Scan for the cell matching the given text and deliver its (X, Y) coordinate at center. 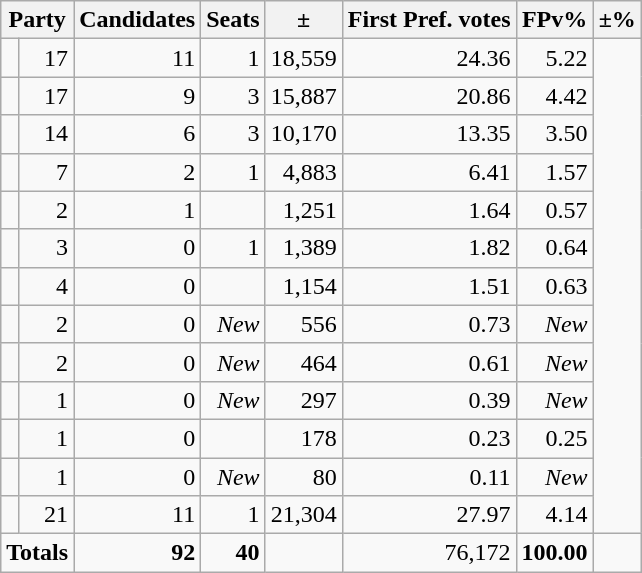
4,883 (304, 172)
15,887 (304, 96)
3.50 (554, 134)
1,154 (304, 286)
First Pref. votes (429, 20)
7 (46, 172)
27.97 (429, 515)
0.61 (429, 362)
21,304 (304, 515)
Totals (38, 553)
24.36 (429, 58)
±% (617, 20)
92 (138, 553)
4.14 (554, 515)
1.57 (554, 172)
0.25 (554, 438)
14 (46, 134)
5.22 (554, 58)
0.73 (429, 324)
13.35 (429, 134)
10,170 (304, 134)
FPv% (554, 20)
76,172 (429, 553)
± (304, 20)
20.86 (429, 96)
0.64 (554, 248)
40 (233, 553)
6.41 (429, 172)
18,559 (304, 58)
100.00 (554, 553)
21 (46, 515)
4 (46, 286)
80 (304, 477)
0.63 (554, 286)
1.51 (429, 286)
Party (38, 20)
0.23 (429, 438)
9 (138, 96)
178 (304, 438)
6 (138, 134)
Seats (233, 20)
Candidates (138, 20)
1.64 (429, 210)
0.39 (429, 400)
0.57 (554, 210)
0.11 (429, 477)
1.82 (429, 248)
1,251 (304, 210)
4.42 (554, 96)
556 (304, 324)
1,389 (304, 248)
297 (304, 400)
464 (304, 362)
